Pinpoint the cell where the given text exists, returning its [X, Y] midpoint coordinate. 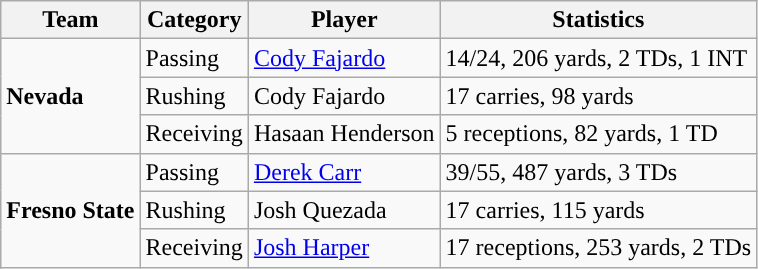
Category [194, 20]
Statistics [598, 20]
17 carries, 98 yards [598, 96]
5 receptions, 82 yards, 1 TD [598, 134]
14/24, 206 yards, 2 TDs, 1 INT [598, 58]
Josh Quezada [344, 210]
Fresno State [70, 210]
Josh Harper [344, 248]
Nevada [70, 96]
Team [70, 20]
Player [344, 20]
17 carries, 115 yards [598, 210]
Derek Carr [344, 172]
17 receptions, 253 yards, 2 TDs [598, 248]
39/55, 487 yards, 3 TDs [598, 172]
Hasaan Henderson [344, 134]
